Capture the cell that displays the provided text and extract its (x, y) central coordinate. 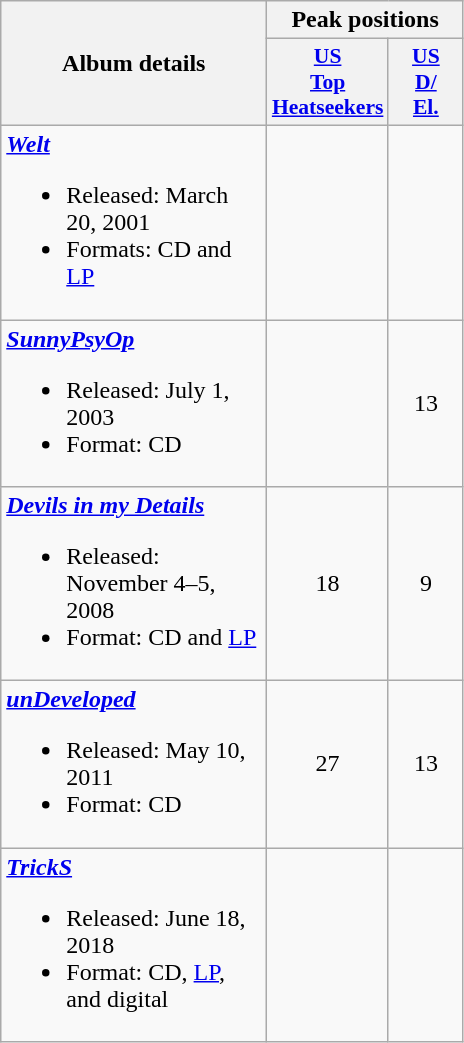
27 (328, 764)
Peak positions (366, 20)
Album details (134, 64)
US Top Heatseekers (328, 82)
US D/El. (426, 82)
18 (328, 584)
WeltReleased: March 20, 2001Formats: CD and LP (134, 222)
Devils in my DetailsReleased: November 4–5, 2008Format: CD and LP (134, 584)
unDevelopedReleased: May 10, 2011Format: CD (134, 764)
TrickSReleased: June 18, 2018Format: CD, LP, and digital (134, 945)
SunnyPsyOpReleased: July 1, 2003Format: CD (134, 404)
9 (426, 584)
